From the cell containing the given text, extract its center point as [x, y] coordinate. 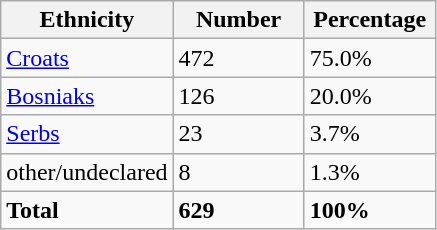
472 [238, 58]
Serbs [87, 134]
Croats [87, 58]
75.0% [370, 58]
8 [238, 172]
Total [87, 210]
3.7% [370, 134]
Percentage [370, 20]
23 [238, 134]
Ethnicity [87, 20]
other/undeclared [87, 172]
Number [238, 20]
1.3% [370, 172]
20.0% [370, 96]
100% [370, 210]
Bosniaks [87, 96]
126 [238, 96]
629 [238, 210]
